Detect which cell encompasses the target text, then output its (x, y) center coordinate. 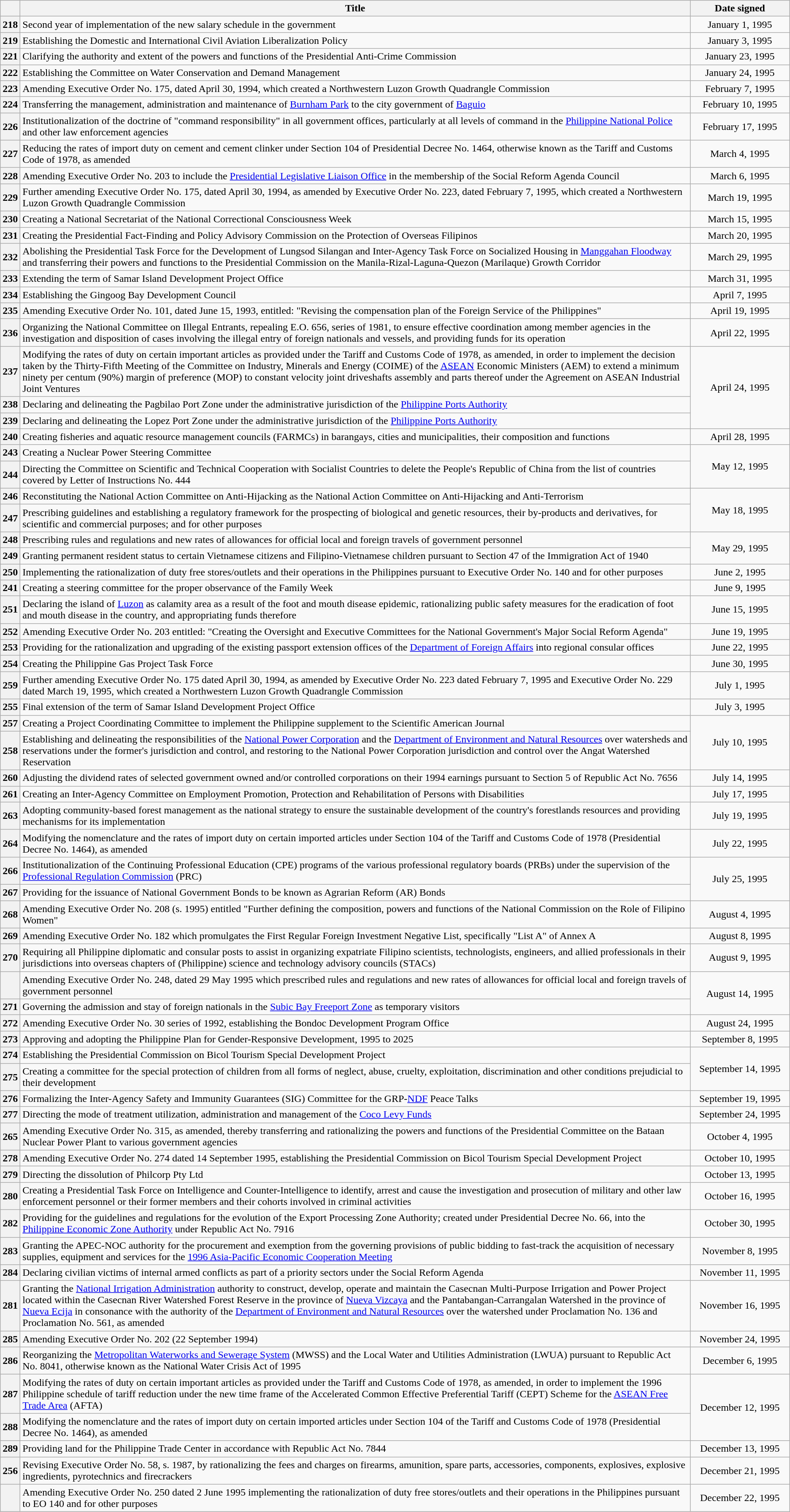
Declaring and delineating the Pagbilao Port Zone under the administrative jurisdiction of the Philippine Ports Authority (355, 405)
263 (10, 816)
237 (10, 371)
274 (10, 1055)
243 (10, 453)
218 (10, 24)
January 24, 1995 (740, 73)
March 20, 1995 (740, 235)
Establishing the Committee on Water Conservation and Demand Management (355, 73)
October 30, 1995 (740, 1223)
288 (10, 1427)
June 15, 1995 (740, 610)
251 (10, 610)
Prescribing rules and regulations and new rates of allowances for official local and foreign travels of government personnel (355, 540)
Amending Executive Order No. 202 (22 September 1994) (355, 1339)
261 (10, 794)
April 22, 1995 (740, 332)
August 9, 1995 (740, 958)
September 8, 1995 (740, 1039)
August 14, 1995 (740, 993)
Clarifying the authority and extent of the powers and functions of the Presidential Anti-Crime Commission (355, 57)
July 25, 1995 (740, 878)
Amending Executive Order No. 203 to include the Presidential Legislative Liaison Office in the membership of the Social Reform Agenda Council (355, 175)
Creating a Nuclear Power Steering Committee (355, 453)
Date signed (740, 8)
December 12, 1995 (740, 1407)
241 (10, 588)
287 (10, 1394)
December 6, 1995 (740, 1361)
238 (10, 405)
273 (10, 1039)
244 (10, 474)
257 (10, 723)
247 (10, 518)
July 22, 1995 (740, 843)
March 15, 1995 (740, 219)
December 21, 1995 (740, 1471)
November 16, 1995 (740, 1306)
September 19, 1995 (740, 1099)
234 (10, 295)
May 12, 1995 (740, 467)
April 28, 1995 (740, 437)
231 (10, 235)
August 24, 1995 (740, 1023)
230 (10, 219)
289 (10, 1449)
Extending the term of Samar Island Development Project Office (355, 279)
Creating fisheries and aquatic resource management councils (FARMCs) in barangays, cities and municipalities, their composition and functions (355, 437)
221 (10, 57)
279 (10, 1174)
May 18, 1995 (740, 510)
Approving and adopting the Philippine Plan for Gender-Responsive Development, 1995 to 2025 (355, 1039)
277 (10, 1115)
240 (10, 437)
June 9, 1995 (740, 588)
May 29, 1995 (740, 548)
Providing land for the Philippine Trade Center in accordance with Republic Act No. 7844 (355, 1449)
February 17, 1995 (740, 127)
266 (10, 871)
Transferring the management, administration and maintenance of Burnham Park to the city government of Baguio (355, 105)
226 (10, 127)
September 24, 1995 (740, 1115)
April 7, 1995 (740, 295)
Amending Executive Order No. 101, dated June 15, 1993, entitled: "Revising the compensation plan of the Foreign Service of the Philippines" (355, 311)
March 31, 1995 (740, 279)
224 (10, 105)
227 (10, 154)
223 (10, 89)
255 (10, 707)
October 4, 1995 (740, 1137)
222 (10, 73)
253 (10, 648)
June 19, 1995 (740, 632)
278 (10, 1158)
January 3, 1995 (740, 40)
249 (10, 556)
Amending Executive Order No. 274 dated 14 September 1995, establishing the Presidential Commission on Bicol Tourism Special Development Project (355, 1158)
250 (10, 572)
282 (10, 1223)
October 13, 1995 (740, 1174)
229 (10, 197)
March 6, 1995 (740, 175)
285 (10, 1339)
Amending Executive Order No. 30 series of 1992, establishing the Bondoc Development Program Office (355, 1023)
Directing the dissolution of Philcorp Pty Ltd (355, 1174)
Amending Executive Order No. 175, dated April 30, 1994, which created a Northwestern Luzon Growth Quadrangle Commission (355, 89)
August 4, 1995 (740, 914)
Formalizing the Inter-Agency Safety and Immunity Guarantees (SIG) Committee for the GRP-NDF Peace Talks (355, 1099)
258 (10, 751)
October 10, 1995 (740, 1158)
July 17, 1995 (740, 794)
283 (10, 1250)
270 (10, 958)
March 29, 1995 (740, 257)
July 1, 1995 (740, 685)
March 4, 1995 (740, 154)
July 14, 1995 (740, 778)
Declaring civilian victims of internal armed conflicts as part of a priority sectors under the Social Reform Agenda (355, 1273)
December 22, 1995 (740, 1498)
June 30, 1995 (740, 664)
286 (10, 1361)
March 19, 1995 (740, 197)
June 2, 1995 (740, 572)
Providing for the issuance of National Government Bonds to be known as Agrarian Reform (AR) Bonds (355, 892)
252 (10, 632)
February 10, 1995 (740, 105)
Creating a National Secretariat of the National Correctional Consciousness Week (355, 219)
Creating the Presidential Fact-Finding and Policy Advisory Commission on the Protection of Overseas Filipinos (355, 235)
April 19, 1995 (740, 311)
Title (355, 8)
232 (10, 257)
228 (10, 175)
February 7, 1995 (740, 89)
265 (10, 1137)
November 24, 1995 (740, 1339)
December 13, 1995 (740, 1449)
July 19, 1995 (740, 816)
271 (10, 1007)
268 (10, 914)
246 (10, 496)
Creating a Project Coordinating Committee to implement the Philippine supplement to the Scientific American Journal (355, 723)
April 24, 1995 (740, 387)
280 (10, 1196)
Establishing the Presidential Commission on Bicol Tourism Special Development Project (355, 1055)
January 1, 1995 (740, 24)
Establishing the Gingoog Bay Development Council (355, 295)
235 (10, 311)
269 (10, 936)
September 14, 1995 (740, 1069)
Amending Executive Order No. 182 which promulgates the First Regular Foreign Investment Negative List, specifically "List A" of Annex A (355, 936)
276 (10, 1099)
October 16, 1995 (740, 1196)
256 (10, 1471)
259 (10, 685)
233 (10, 279)
Creating the Philippine Gas Project Task Force (355, 664)
August 8, 1995 (740, 936)
Declaring and delineating the Lopez Port Zone under the administrative jurisdiction of the Philippine Ports Authority (355, 421)
239 (10, 421)
November 11, 1995 (740, 1273)
Creating a steering committee for the proper observance of the Family Week (355, 588)
275 (10, 1077)
248 (10, 540)
281 (10, 1306)
January 23, 1995 (740, 57)
267 (10, 892)
Creating an Inter-Agency Committee on Employment Promotion, Protection and Rehabilitation of Persons with Disabilities (355, 794)
236 (10, 332)
219 (10, 40)
Establishing the Domestic and International Civil Aviation Liberalization Policy (355, 40)
254 (10, 664)
260 (10, 778)
November 8, 1995 (740, 1250)
Second year of implementation of the new salary schedule in the government (355, 24)
June 22, 1995 (740, 648)
Amending Executive Order No. 203 entitled: "Creating the Oversight and Executive Committees for the National Government's Major Social Reform Agenda" (355, 632)
264 (10, 843)
Final extension of the term of Samar Island Development Project Office (355, 707)
July 3, 1995 (740, 707)
Reconstituting the National Action Committee on Anti-Hijacking as the National Action Committee on Anti-Hijacking and Anti-Terrorism (355, 496)
Directing the mode of treatment utilization, administration and management of the Coco Levy Funds (355, 1115)
272 (10, 1023)
Governing the admission and stay of foreign nationals in the Subic Bay Freeport Zone as temporary visitors (355, 1007)
284 (10, 1273)
July 10, 1995 (740, 742)
